Scan for the cell matching the given text and deliver its (x, y) coordinate at center. 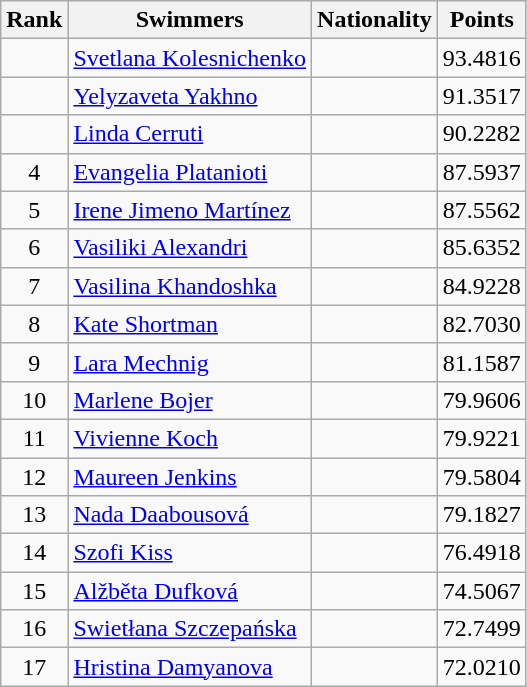
Lara Mechnig (190, 362)
16 (34, 629)
15 (34, 591)
11 (34, 438)
13 (34, 515)
Linda Cerruti (190, 134)
7 (34, 286)
Rank (34, 20)
Evangelia Platanioti (190, 172)
79.9606 (482, 400)
Yelyzaveta Yakhno (190, 96)
5 (34, 210)
Maureen Jenkins (190, 477)
87.5562 (482, 210)
79.5804 (482, 477)
8 (34, 324)
Kate Shortman (190, 324)
72.0210 (482, 667)
Alžběta Dufková (190, 591)
79.1827 (482, 515)
Vivienne Koch (190, 438)
76.4918 (482, 553)
90.2282 (482, 134)
17 (34, 667)
Points (482, 20)
84.9228 (482, 286)
79.9221 (482, 438)
4 (34, 172)
6 (34, 248)
Szofi Kiss (190, 553)
Nada Daabousová (190, 515)
12 (34, 477)
Swimmers (190, 20)
87.5937 (482, 172)
14 (34, 553)
74.5067 (482, 591)
9 (34, 362)
Nationality (375, 20)
Marlene Bojer (190, 400)
81.1587 (482, 362)
Hristina Damyanova (190, 667)
10 (34, 400)
Vasiliki Alexandri (190, 248)
82.7030 (482, 324)
Vasilina Khandoshka (190, 286)
Swietłana Szczepańska (190, 629)
Svetlana Kolesnichenko (190, 58)
Irene Jimeno Martínez (190, 210)
93.4816 (482, 58)
85.6352 (482, 248)
91.3517 (482, 96)
72.7499 (482, 629)
